Locate the cell with the specified text and output its [X, Y] center coordinate. 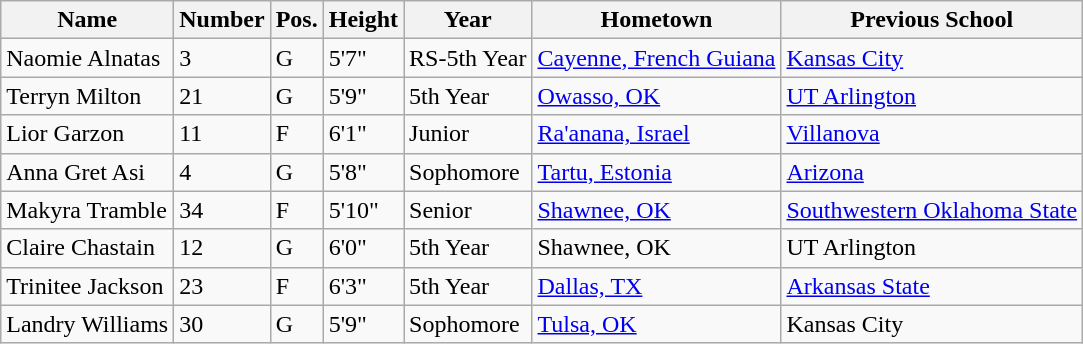
3 [222, 58]
Terryn Milton [88, 96]
5'7" [363, 58]
Number [222, 20]
Year [468, 20]
Southwestern Oklahoma State [932, 210]
Previous School [932, 20]
4 [222, 172]
Height [363, 20]
5'8" [363, 172]
Claire Chastain [88, 248]
6'0" [363, 248]
Tartu, Estonia [656, 172]
Lior Garzon [88, 134]
Arizona [932, 172]
6'3" [363, 286]
21 [222, 96]
Name [88, 20]
11 [222, 134]
Cayenne, French Guiana [656, 58]
Pos. [296, 20]
Tulsa, OK [656, 324]
34 [222, 210]
6'1" [363, 134]
Ra'anana, Israel [656, 134]
Naomie Alnatas [88, 58]
Hometown [656, 20]
Senior [468, 210]
Owasso, OK [656, 96]
Makyra Tramble [88, 210]
Anna Gret Asi [88, 172]
Junior [468, 134]
Arkansas State [932, 286]
23 [222, 286]
Landry Williams [88, 324]
RS-5th Year [468, 58]
5'10" [363, 210]
30 [222, 324]
Trinitee Jackson [88, 286]
Villanova [932, 134]
12 [222, 248]
Dallas, TX [656, 286]
